Search for the cell housing the specified text and yield its (x, y) center coordinate. 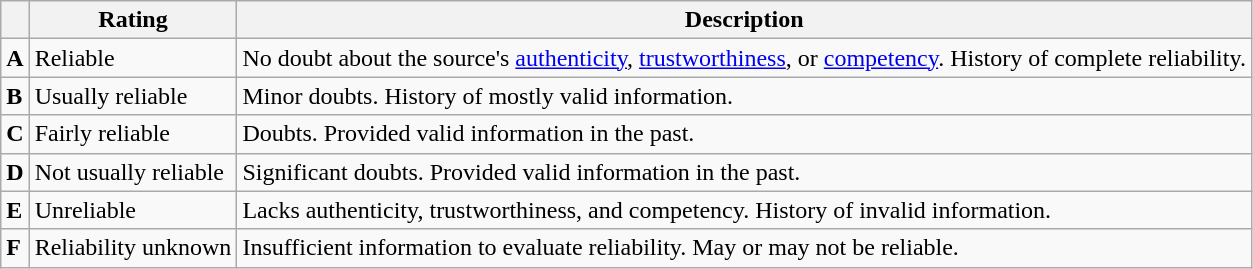
Significant doubts. Provided valid information in the past. (744, 172)
Usually reliable (133, 96)
Fairly reliable (133, 134)
C (15, 134)
Not usually reliable (133, 172)
E (15, 210)
D (15, 172)
Doubts. Provided valid information in the past. (744, 134)
Minor doubts. History of mostly valid information. (744, 96)
Reliable (133, 58)
F (15, 248)
A (15, 58)
Reliability unknown (133, 248)
No doubt about the source's authenticity, trustworthiness, or competency. History of complete reliability. (744, 58)
Unreliable (133, 210)
B (15, 96)
Insufficient information to evaluate reliability. May or may not be reliable. (744, 248)
Description (744, 20)
Lacks authenticity, trustworthiness, and competency. History of invalid information. (744, 210)
Rating (133, 20)
